Search for the cell housing the specified text and yield its [X, Y] center coordinate. 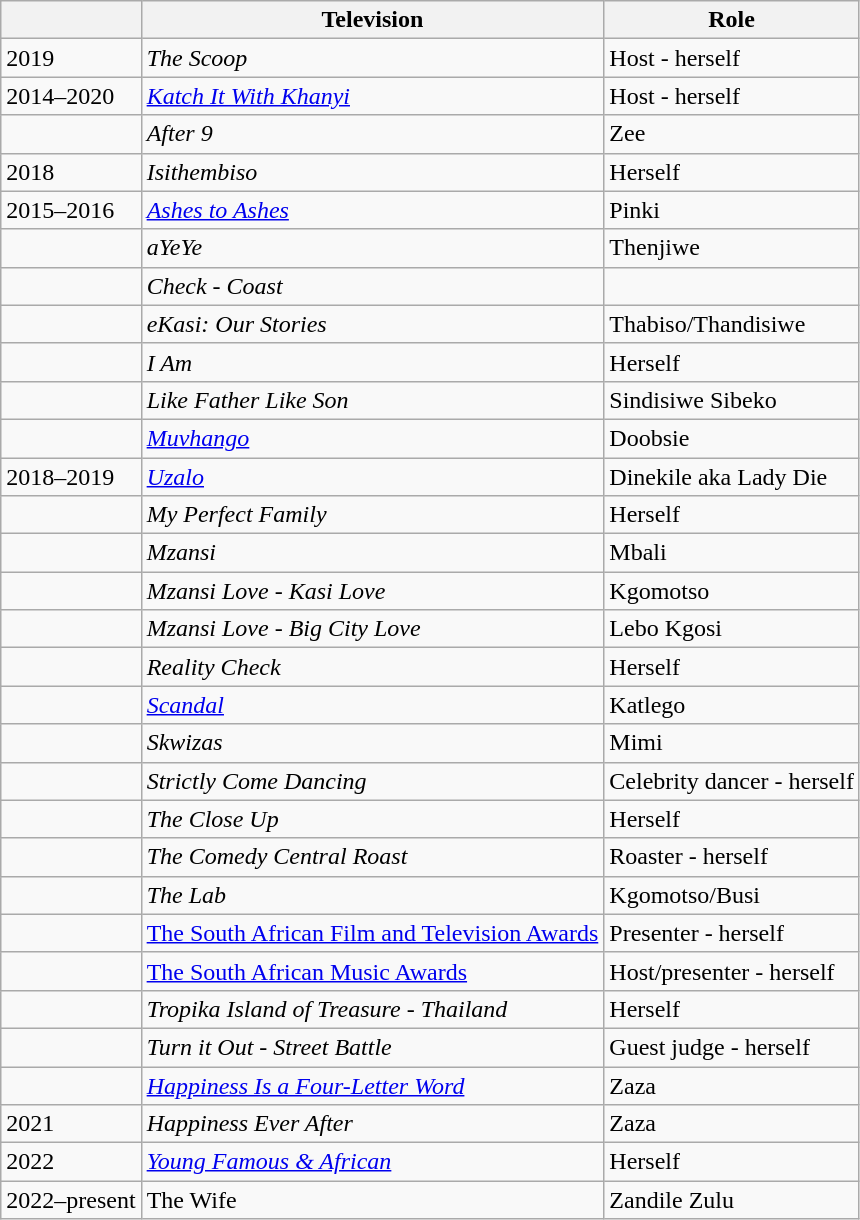
Roaster - herself [732, 857]
I Am [372, 362]
2022 [71, 1162]
The Wife [372, 1200]
2019 [71, 58]
The Scoop [372, 58]
The South African Music Awards [372, 971]
Presenter - herself [732, 933]
The Lab [372, 895]
2018 [71, 172]
Muvhango [372, 438]
Reality Check [372, 667]
Tropika Island of Treasure - Thailand [372, 1009]
After 9 [372, 134]
Mzansi Love - Kasi Love [372, 591]
aYeYe [372, 248]
Mimi [732, 743]
Celebrity dancer - herself [732, 781]
Mzansi [372, 553]
Guest judge - herself [732, 1047]
Like Father Like Son [372, 400]
Sindisiwe Sibeko [732, 400]
Katch It With Khanyi [372, 96]
2015–2016 [71, 210]
Mbali [732, 553]
2022–present [71, 1200]
Happiness Ever After [372, 1124]
Lebo Kgosi [732, 629]
Thenjiwe [732, 248]
Mzansi Love - Big City Love [372, 629]
Young Famous & African [372, 1162]
The South African Film and Television Awards [372, 933]
Television [372, 20]
Ashes to Ashes [372, 210]
Happiness Is a Four-Letter Word [372, 1085]
2021 [71, 1124]
Katlego [732, 705]
Uzalo [372, 477]
Turn it Out - Street Battle [372, 1047]
Host/presenter - herself [732, 971]
Thabiso/Thandisiwe [732, 324]
The Close Up [372, 819]
Zandile Zulu [732, 1200]
Pinki [732, 210]
Role [732, 20]
eKasi: Our Stories [372, 324]
Dinekile aka Lady Die [732, 477]
Strictly Come Dancing [372, 781]
2018–2019 [71, 477]
Check - Coast [372, 286]
Zee [732, 134]
Doobsie [732, 438]
The Comedy Central Roast [372, 857]
Skwizas [372, 743]
Kgomotso [732, 591]
Scandal [372, 705]
Isithembiso [372, 172]
My Perfect Family [372, 515]
Kgomotso/Busi [732, 895]
2014–2020 [71, 96]
